Locate the cell with the specified text and output its (x, y) center coordinate. 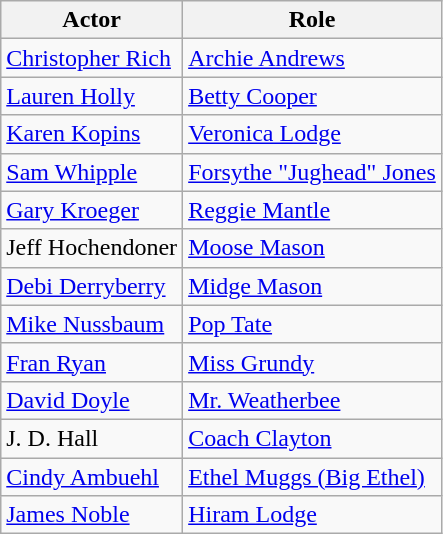
Betty Cooper (312, 96)
Actor (92, 20)
Forsythe "Jughead" Jones (312, 172)
Karen Kopins (92, 134)
Hiram Lodge (312, 515)
Pop Tate (312, 324)
Moose Mason (312, 248)
Cindy Ambuehl (92, 477)
Midge Mason (312, 286)
James Noble (92, 515)
Ethel Muggs (Big Ethel) (312, 477)
Reggie Mantle (312, 210)
Sam Whipple (92, 172)
Christopher Rich (92, 58)
Lauren Holly (92, 96)
Gary Kroeger (92, 210)
Debi Derryberry (92, 286)
Fran Ryan (92, 362)
J. D. Hall (92, 438)
Archie Andrews (312, 58)
Veronica Lodge (312, 134)
Miss Grundy (312, 362)
Coach Clayton (312, 438)
Mike Nussbaum (92, 324)
David Doyle (92, 400)
Role (312, 20)
Jeff Hochendoner (92, 248)
Mr. Weatherbee (312, 400)
